Provide the [X, Y] coordinate of the cell's center where the given text is located.  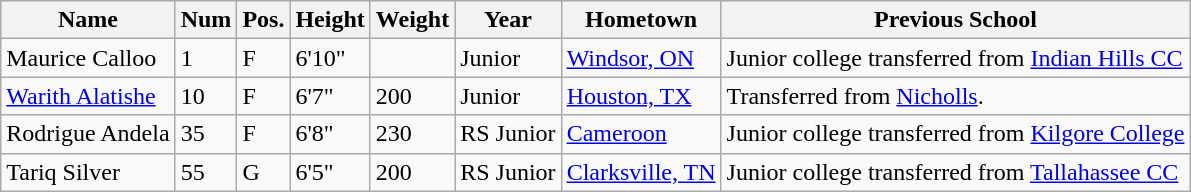
Tariq Silver [88, 172]
Clarksville, TN [641, 172]
35 [206, 134]
Maurice Calloo [88, 58]
230 [412, 134]
1 [206, 58]
Rodrigue Andela [88, 134]
G [264, 172]
6'7" [330, 96]
Hometown [641, 20]
55 [206, 172]
Weight [412, 20]
Previous School [956, 20]
Pos. [264, 20]
6'8" [330, 134]
Transferred from Nicholls. [956, 96]
Cameroon [641, 134]
10 [206, 96]
Height [330, 20]
Name [88, 20]
Junior college transferred from Tallahassee CC [956, 172]
Num [206, 20]
Warith Alatishe [88, 96]
Windsor, ON [641, 58]
Houston, TX [641, 96]
Junior college transferred from Indian Hills CC [956, 58]
Year [508, 20]
Junior college transferred from Kilgore College [956, 134]
6'5" [330, 172]
6'10" [330, 58]
